Scan for the cell matching the given text and deliver its (X, Y) coordinate at center. 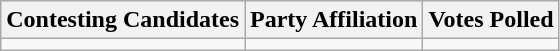
Votes Polled (491, 20)
Party Affiliation (334, 20)
Contesting Candidates (123, 20)
